Identify which cell holds the provided text, then report its (X, Y) central coordinate. 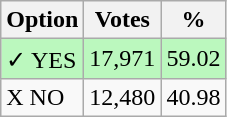
12,480 (122, 97)
40.98 (194, 97)
✓ YES (42, 59)
X NO (42, 97)
% (194, 20)
Votes (122, 20)
59.02 (194, 59)
17,971 (122, 59)
Option (42, 20)
